Search for the cell housing the specified text and yield its [x, y] center coordinate. 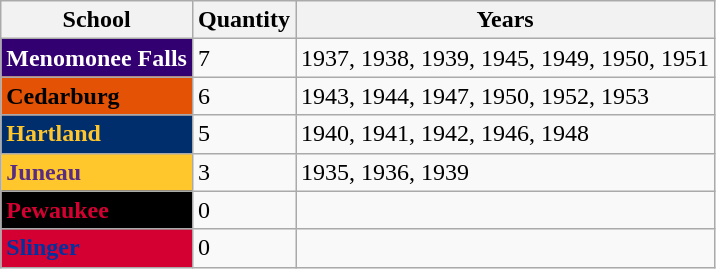
6 [244, 96]
Menomonee Falls [97, 58]
1940, 1941, 1942, 1946, 1948 [506, 134]
7 [244, 58]
Juneau [97, 172]
Years [506, 20]
Pewaukee [97, 210]
Hartland [97, 134]
1943, 1944, 1947, 1950, 1952, 1953 [506, 96]
Quantity [244, 20]
3 [244, 172]
1937, 1938, 1939, 1945, 1949, 1950, 1951 [506, 58]
School [97, 20]
Cedarburg [97, 96]
1935, 1936, 1939 [506, 172]
5 [244, 134]
Slinger [97, 248]
